Return the [X, Y] coordinate for the center point of the cell that contains the specified text.  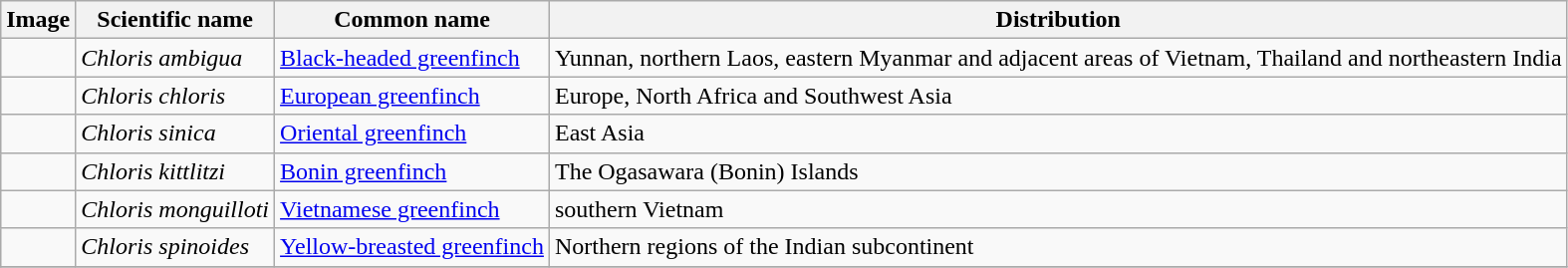
Distribution [1058, 20]
European greenfinch [412, 96]
Northern regions of the Indian subcontinent [1058, 247]
Yellow-breasted greenfinch [412, 247]
Vietnamese greenfinch [412, 209]
Oriental greenfinch [412, 134]
Chloris ambigua [175, 58]
Black-headed greenfinch [412, 58]
Chloris kittlitzi [175, 171]
Europe, North Africa and Southwest Asia [1058, 96]
Chloris sinica [175, 134]
Chloris spinoides [175, 247]
Chloris monguilloti [175, 209]
Yunnan, northern Laos, eastern Myanmar and adjacent areas of Vietnam, Thailand and northeastern India [1058, 58]
East Asia [1058, 134]
Bonin greenfinch [412, 171]
Common name [412, 20]
Image [38, 20]
Chloris chloris [175, 96]
Scientific name [175, 20]
southern Vietnam [1058, 209]
The Ogasawara (Bonin) Islands [1058, 171]
